Determine the (X, Y) coordinate at the center of the cell enclosing the given text.  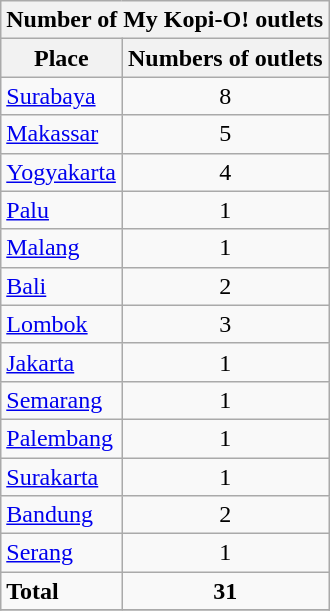
Yogyakarta (62, 172)
8 (226, 96)
Total (62, 591)
4 (226, 172)
31 (226, 591)
Palembang (62, 438)
Lombok (62, 324)
Makassar (62, 134)
Bandung (62, 515)
Serang (62, 553)
Number of My Kopi-O! outlets (165, 20)
Jakarta (62, 362)
3 (226, 324)
Malang (62, 248)
Surabaya (62, 96)
Surakarta (62, 477)
Semarang (62, 400)
Place (62, 58)
5 (226, 134)
Numbers of outlets (226, 58)
Bali (62, 286)
Palu (62, 210)
